Provide the (X, Y) coordinate of the cell's center where the given text is located.  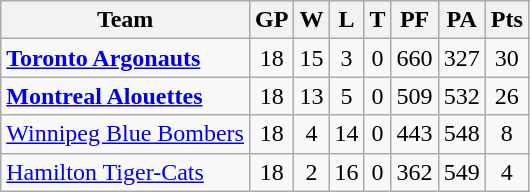
15 (312, 58)
13 (312, 96)
327 (462, 58)
509 (414, 96)
16 (346, 172)
8 (506, 134)
Pts (506, 20)
GP (271, 20)
532 (462, 96)
Winnipeg Blue Bombers (126, 134)
548 (462, 134)
T (378, 20)
W (312, 20)
362 (414, 172)
Team (126, 20)
26 (506, 96)
14 (346, 134)
Hamilton Tiger-Cats (126, 172)
5 (346, 96)
PA (462, 20)
L (346, 20)
30 (506, 58)
PF (414, 20)
Toronto Argonauts (126, 58)
549 (462, 172)
443 (414, 134)
Montreal Alouettes (126, 96)
660 (414, 58)
3 (346, 58)
2 (312, 172)
